Detect which cell encompasses the target text, then output its (X, Y) center coordinate. 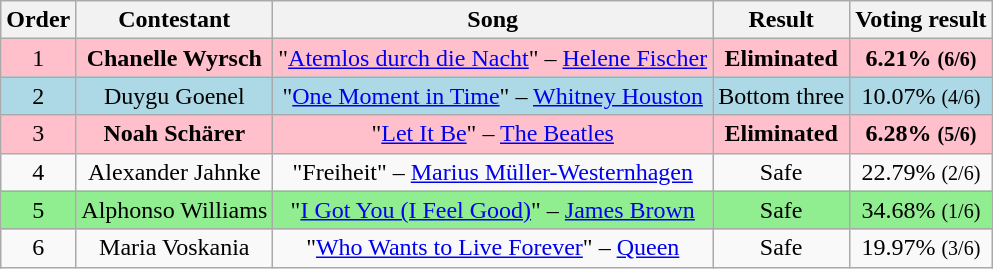
Song (493, 20)
"Atemlos durch die Nacht" – Helene Fischer (493, 58)
Maria Voskania (174, 248)
Result (782, 20)
"Who Wants to Live Forever" – Queen (493, 248)
6 (38, 248)
3 (38, 134)
Alexander Jahnke (174, 172)
19.97% (3/6) (921, 248)
Noah Schärer (174, 134)
10.07% (4/6) (921, 96)
6.21% (6/6) (921, 58)
Contestant (174, 20)
"Let It Be" – The Beatles (493, 134)
34.68% (1/6) (921, 210)
Duygu Goenel (174, 96)
"I Got You (I Feel Good)" – James Brown (493, 210)
Alphonso Williams (174, 210)
1 (38, 58)
"One Moment in Time" – Whitney Houston (493, 96)
4 (38, 172)
Voting result (921, 20)
5 (38, 210)
Order (38, 20)
"Freiheit" – Marius Müller-Westernhagen (493, 172)
2 (38, 96)
Bottom three (782, 96)
22.79% (2/6) (921, 172)
Chanelle Wyrsch (174, 58)
6.28% (5/6) (921, 134)
